From the cell containing the given text, extract its center point as [x, y] coordinate. 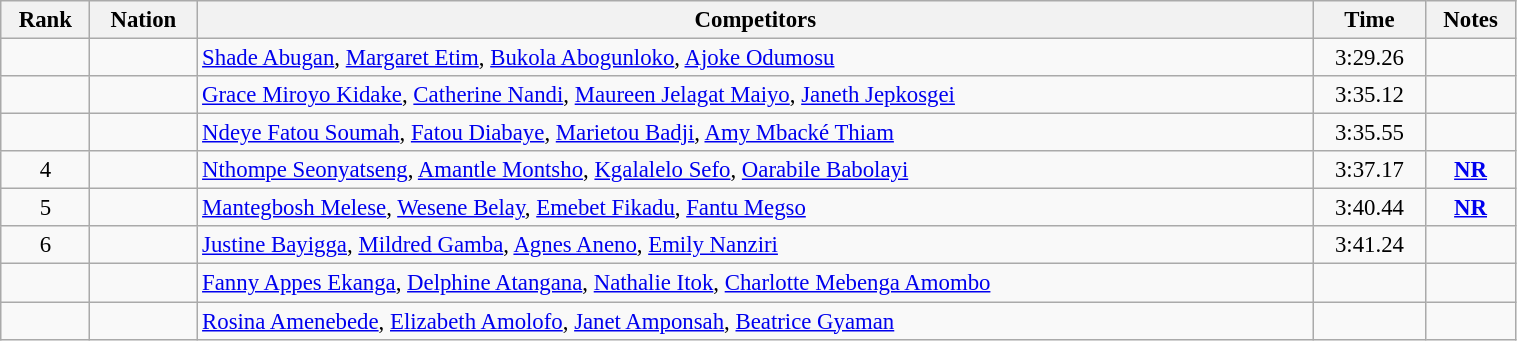
3:35.55 [1370, 133]
Notes [1470, 20]
3:41.24 [1370, 245]
Fanny Appes Ekanga, Delphine Atangana, Nathalie Itok, Charlotte Mebenga Amombo [756, 283]
3:37.17 [1370, 170]
Shade Abugan, Margaret Etim, Bukola Abogunloko, Ajoke Odumosu [756, 58]
Mantegbosh Melese, Wesene Belay, Emebet Fikadu, Fantu Megso [756, 208]
Time [1370, 20]
Competitors [756, 20]
3:29.26 [1370, 58]
Justine Bayigga, Mildred Gamba, Agnes Aneno, Emily Nanziri [756, 245]
3:35.12 [1370, 95]
6 [46, 245]
Rosina Amenebede, Elizabeth Amolofo, Janet Amponsah, Beatrice Gyaman [756, 321]
Grace Miroyo Kidake, Catherine Nandi, Maureen Jelagat Maiyo, Janeth Jepkosgei [756, 95]
Rank [46, 20]
3:40.44 [1370, 208]
Nthompe Seonyatseng, Amantle Montsho, Kgalalelo Sefo, Oarabile Babolayi [756, 170]
Nation [144, 20]
4 [46, 170]
5 [46, 208]
Ndeye Fatou Soumah, Fatou Diabaye, Marietou Badji, Amy Mbacké Thiam [756, 133]
